Return (X, Y) of the center of cell containing provided text 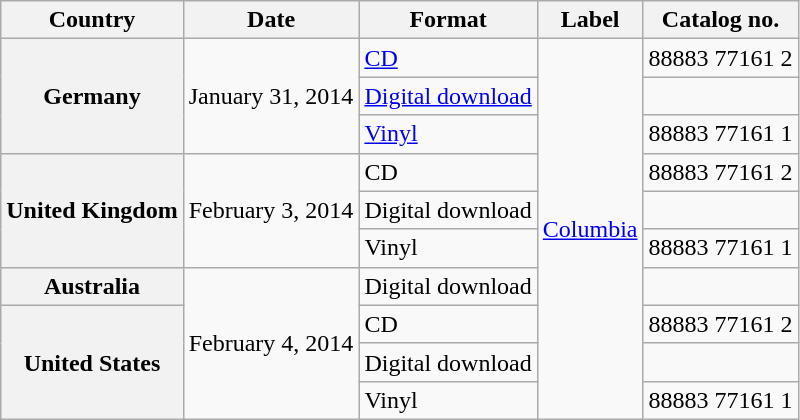
Columbia (590, 230)
United Kingdom (92, 210)
Date (271, 20)
Country (92, 20)
Format (448, 20)
Australia (92, 286)
Germany (92, 96)
Label (590, 20)
February 3, 2014 (271, 210)
February 4, 2014 (271, 343)
Catalog no. (720, 20)
January 31, 2014 (271, 96)
United States (92, 362)
